Provide the [x, y] coordinate of the cell's center where the given text is located.  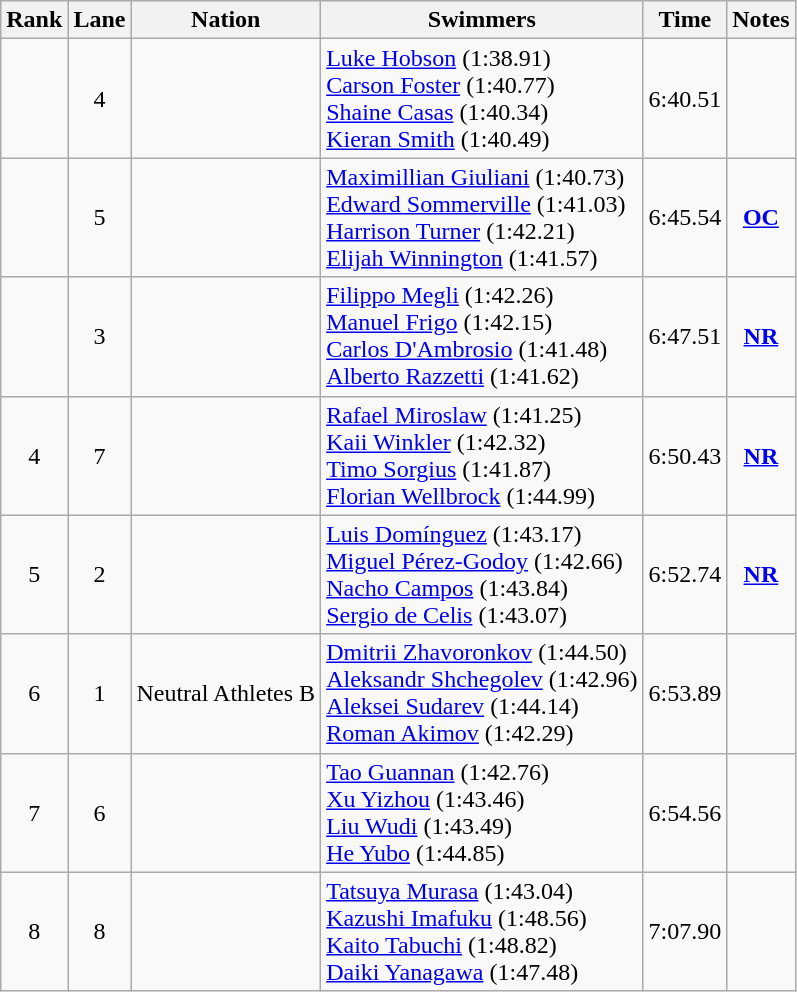
6:40.51 [685, 98]
6:52.74 [685, 574]
Dmitrii Zhavoronkov (1:44.50)Aleksandr Shchegolev (1:42.96)Aleksei Sudarev (1:44.14)Roman Akimov (1:42.29) [482, 694]
Tatsuya Murasa (1:43.04)Kazushi Imafuku (1:48.56)Kaito Tabuchi (1:48.82)Daiki Yanagawa (1:47.48) [482, 932]
6:53.89 [685, 694]
Lane [100, 20]
1 [100, 694]
3 [100, 336]
Rank [34, 20]
Swimmers [482, 20]
Neutral Athletes B [226, 694]
Maximillian Giuliani (1:40.73)Edward Sommerville (1:41.03)Harrison Turner (1:42.21)Elijah Winnington (1:41.57) [482, 218]
6:50.43 [685, 456]
7:07.90 [685, 932]
Nation [226, 20]
6:54.56 [685, 812]
Notes [761, 20]
OC [761, 218]
6:45.54 [685, 218]
Luis Domínguez (1:43.17)Miguel Pérez-Godoy (1:42.66)Nacho Campos (1:43.84)Sergio de Celis (1:43.07) [482, 574]
Rafael Miroslaw (1:41.25)Kaii Winkler (1:42.32)Timo Sorgius (1:41.87)Florian Wellbrock (1:44.99) [482, 456]
2 [100, 574]
Luke Hobson (1:38.91) Carson Foster (1:40.77)Shaine Casas (1:40.34)Kieran Smith (1:40.49) [482, 98]
Filippo Megli (1:42.26)Manuel Frigo (1:42.15)Carlos D'Ambrosio (1:41.48)Alberto Razzetti (1:41.62) [482, 336]
6:47.51 [685, 336]
Tao Guannan (1:42.76)Xu Yizhou (1:43.46)Liu Wudi (1:43.49)He Yubo (1:44.85) [482, 812]
Time [685, 20]
